Provide the [X, Y] coordinate of the cell's center where the given text is located.  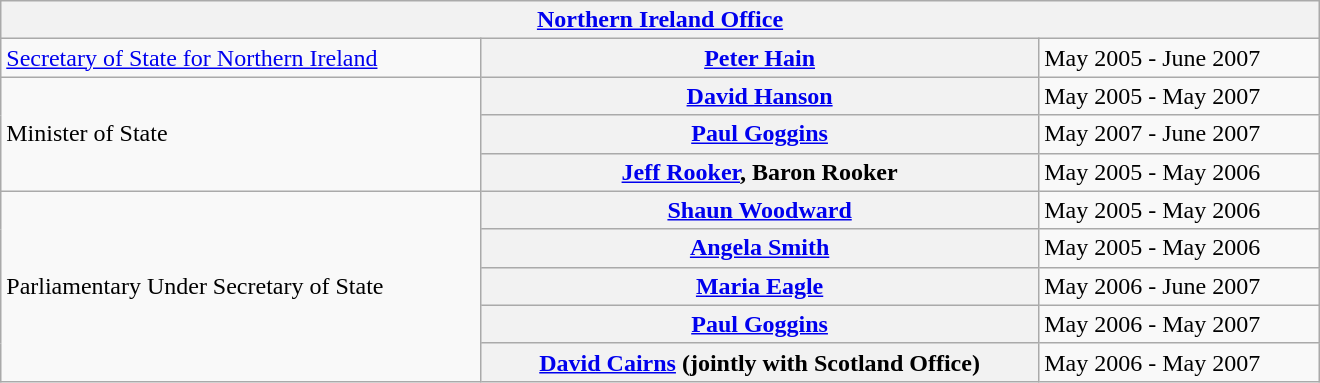
May 2005 - June 2007 [1180, 58]
David Cairns (jointly with Scotland Office) [759, 362]
Parliamentary Under Secretary of State [241, 286]
Minister of State [241, 134]
Shaun Woodward [759, 210]
May 2005 - May 2007 [1180, 96]
Jeff Rooker, Baron Rooker [759, 172]
May 2006 - June 2007 [1180, 286]
David Hanson [759, 96]
Maria Eagle [759, 286]
May 2007 - June 2007 [1180, 134]
Secretary of State for Northern Ireland [241, 58]
Northern Ireland Office [660, 20]
Peter Hain [759, 58]
Angela Smith [759, 248]
